Search for the cell housing the specified text and yield its (X, Y) center coordinate. 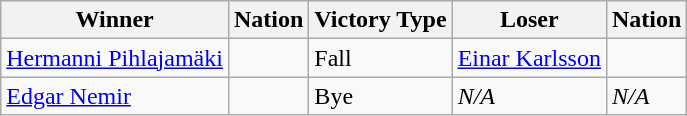
Loser (529, 20)
Winner (115, 20)
Edgar Nemir (115, 96)
Victory Type (380, 20)
Fall (380, 58)
Hermanni Pihlajamäki (115, 58)
Einar Karlsson (529, 58)
Bye (380, 96)
